Extract the [X, Y] coordinate from the center of the cell holding the provided text.  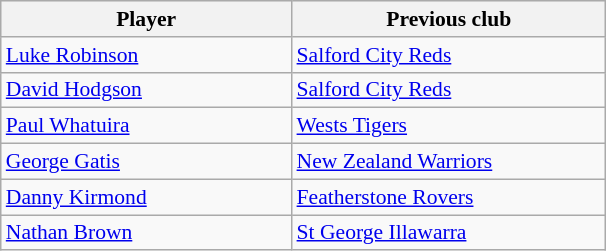
Featherstone Rovers [449, 197]
Nathan Brown [146, 233]
Wests Tigers [449, 126]
Danny Kirmond [146, 197]
George Gatis [146, 162]
David Hodgson [146, 90]
Paul Whatuira [146, 126]
St George Illawarra [449, 233]
Previous club [449, 19]
Player [146, 19]
Luke Robinson [146, 55]
New Zealand Warriors [449, 162]
